Capture the cell that displays the provided text and extract its (X, Y) central coordinate. 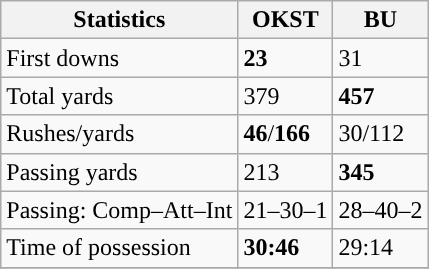
46/166 (286, 134)
OKST (286, 20)
21–30–1 (286, 210)
Passing yards (120, 172)
Statistics (120, 20)
29:14 (380, 248)
30/112 (380, 134)
Passing: Comp–Att–Int (120, 210)
213 (286, 172)
28–40–2 (380, 210)
First downs (120, 58)
Time of possession (120, 248)
BU (380, 20)
457 (380, 96)
30:46 (286, 248)
Rushes/yards (120, 134)
31 (380, 58)
379 (286, 96)
345 (380, 172)
23 (286, 58)
Total yards (120, 96)
